Output the (x, y) coordinate of the center of the cell containing the given text.  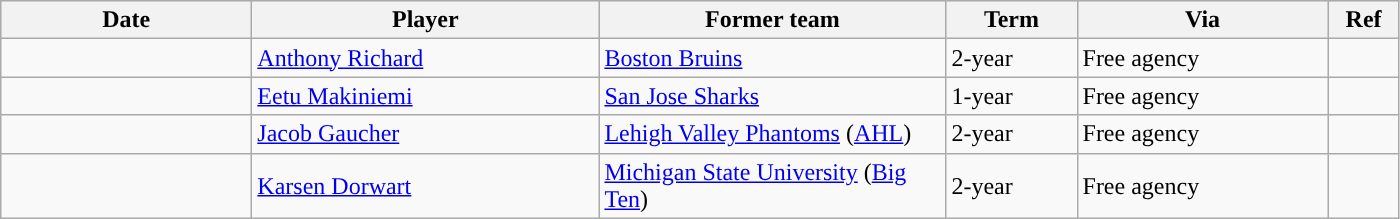
Player (426, 20)
Via (1202, 20)
Ref (1364, 20)
Boston Bruins (772, 58)
Karsen Dorwart (426, 186)
Eetu Makiniemi (426, 96)
San Jose Sharks (772, 96)
Jacob Gaucher (426, 134)
Michigan State University (Big Ten) (772, 186)
Anthony Richard (426, 58)
Date (126, 20)
Lehigh Valley Phantoms (AHL) (772, 134)
Term (1012, 20)
1-year (1012, 96)
Former team (772, 20)
